Return [X, Y] of the center of cell containing provided text 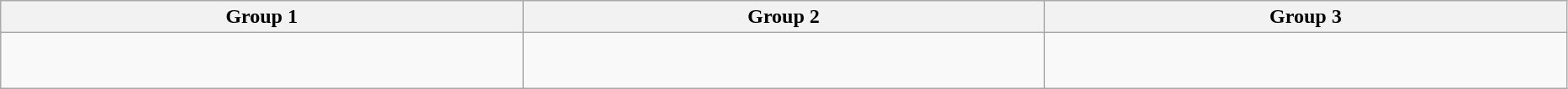
Group 3 [1306, 17]
Group 1 [261, 17]
Group 2 [784, 17]
